From the cell containing the given text, extract its center point as [X, Y] coordinate. 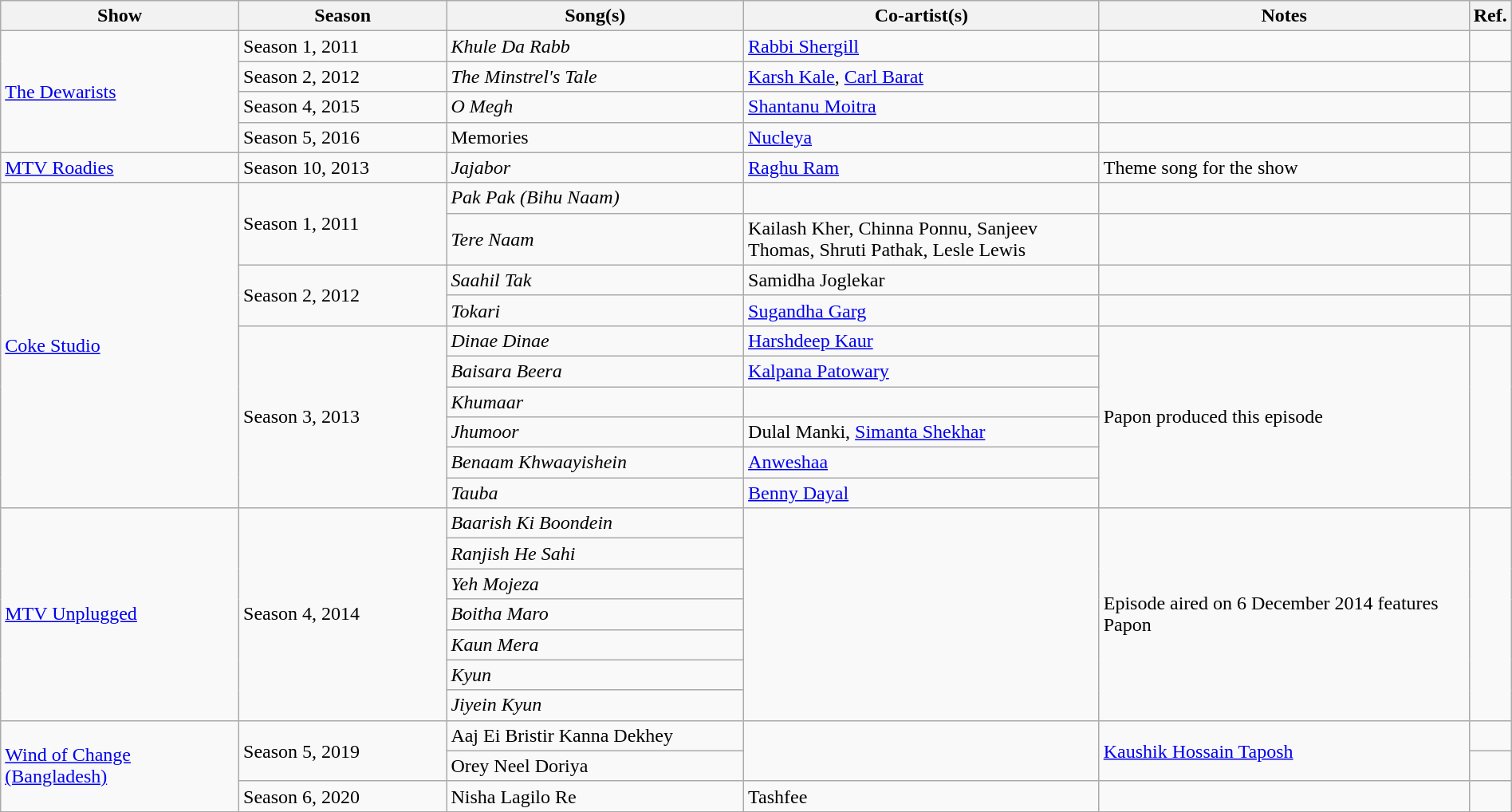
Jhumoor [595, 432]
Ranjish He Sahi [595, 554]
Season 3, 2013 [343, 416]
Tokari [595, 310]
Karsh Kale, Carl Barat [922, 77]
Saahil Tak [595, 280]
Season [343, 16]
Ref. [1490, 16]
Dinae Dinae [595, 341]
Kailash Kher, Chinna Ponnu, Sanjeev Thomas, Shruti Pathak, Lesle Lewis [922, 239]
Samidha Joglekar [922, 280]
Season 4, 2014 [343, 614]
Nucleya [922, 137]
Tashfee [922, 796]
Season 4, 2015 [343, 107]
MTV Roadies [120, 168]
Benaam Khwaayishein [595, 463]
Papon produced this episode [1284, 416]
Season 5, 2019 [343, 751]
Memories [595, 137]
Show [120, 16]
Wind of Change (Bangladesh) [120, 766]
Season 6, 2020 [343, 796]
Notes [1284, 16]
Song(s) [595, 16]
Anweshaa [922, 463]
Kaun Mera [595, 644]
Harshdeep Kaur [922, 341]
Tauba [595, 493]
MTV Unplugged [120, 614]
Nisha Lagilo Re [595, 796]
Khule Da Rabb [595, 46]
Jiyein Kyun [595, 705]
Baisara Beera [595, 371]
Co-artist(s) [922, 16]
Aaj Ei Bristir Kanna Dekhey [595, 735]
Season 10, 2013 [343, 168]
Tere Naam [595, 239]
Benny Dayal [922, 493]
Dulal Manki, Simanta Shekhar [922, 432]
Coke Studio [120, 345]
Baarish Ki Boondein [595, 523]
Kaushik Hossain Taposh [1284, 751]
O Megh [595, 107]
Raghu Ram [922, 168]
Orey Neel Doriya [595, 766]
Kyun [595, 675]
Boitha Maro [595, 614]
Sugandha Garg [922, 310]
Rabbi Shergill [922, 46]
Kalpana Patowary [922, 371]
Shantanu Moitra [922, 107]
Episode aired on 6 December 2014 features Papon [1284, 614]
Theme song for the show [1284, 168]
Pak Pak (Bihu Naam) [595, 198]
Yeh Mojeza [595, 584]
Khumaar [595, 401]
Season 5, 2016 [343, 137]
Jajabor [595, 168]
The Minstrel's Tale [595, 77]
The Dewarists [120, 92]
